Scan for the cell matching the given text and deliver its (X, Y) coordinate at center. 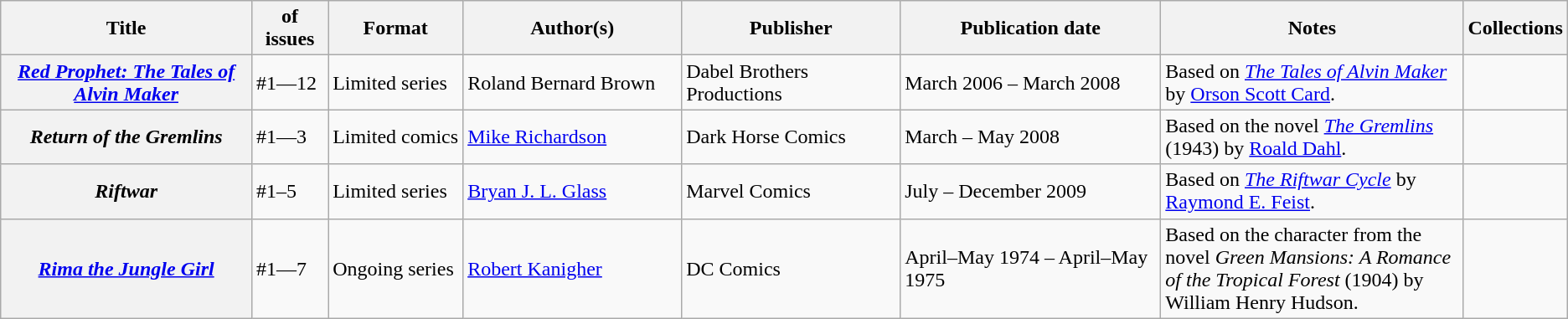
Publication date (1030, 28)
Based on the novel The Gremlins (1943) by Roald Dahl. (1312, 137)
Notes (1312, 28)
#1–5 (290, 191)
Based on The Tales of Alvin Maker by Orson Scott Card. (1312, 82)
Rima the Jungle Girl (126, 268)
Limited comics (395, 137)
Format (395, 28)
Based on The Riftwar Cycle by Raymond E. Feist. (1312, 191)
#1—7 (290, 268)
Title (126, 28)
Bryan J. L. Glass (573, 191)
Red Prophet: The Tales of Alvin Maker (126, 82)
Mike Richardson (573, 137)
Marvel Comics (791, 191)
Author(s) (573, 28)
Based on the character from the novel Green Mansions: A Romance of the Tropical Forest (1904) by William Henry Hudson. (1312, 268)
Dabel Brothers Productions (791, 82)
of issues (290, 28)
July – December 2009 (1030, 191)
#1—12 (290, 82)
Return of the Gremlins (126, 137)
Robert Kanigher (573, 268)
April–May 1974 – April–May 1975 (1030, 268)
March – May 2008 (1030, 137)
#1—3 (290, 137)
Roland Bernard Brown (573, 82)
March 2006 – March 2008 (1030, 82)
Collections (1515, 28)
Ongoing series (395, 268)
DC Comics (791, 268)
Dark Horse Comics (791, 137)
Publisher (791, 28)
Riftwar (126, 191)
